Capture the cell that displays the provided text and extract its (X, Y) central coordinate. 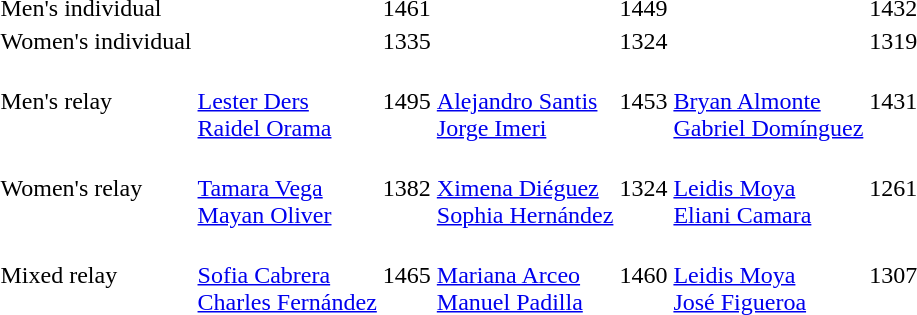
Bryan AlmonteGabriel Domínguez (768, 101)
Ximena DiéguezSophia Hernández (525, 188)
Lester DersRaidel Orama (287, 101)
1382 (406, 188)
1453 (644, 101)
Tamara VegaMayan Oliver (287, 188)
1335 (406, 41)
Leidis MoyaEliani Camara (768, 188)
1495 (406, 101)
Alejandro SantisJorge Imeri (525, 101)
